Output the (x, y) coordinate of the center of the cell containing the given text.  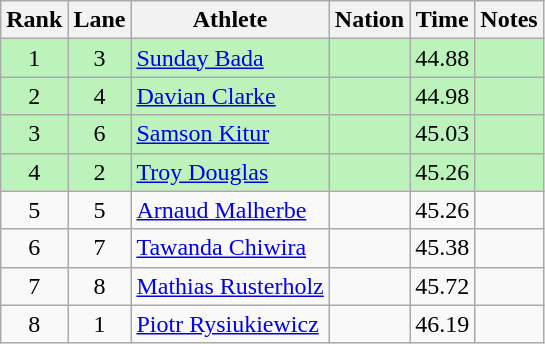
45.72 (442, 286)
Time (442, 20)
45.03 (442, 134)
Nation (369, 20)
Piotr Rysiukiewicz (230, 324)
44.88 (442, 58)
44.98 (442, 96)
46.19 (442, 324)
Rank (34, 20)
Davian Clarke (230, 96)
Samson Kitur (230, 134)
Athlete (230, 20)
Lane (100, 20)
Troy Douglas (230, 172)
Mathias Rusterholz (230, 286)
Arnaud Malherbe (230, 210)
Tawanda Chiwira (230, 248)
45.38 (442, 248)
Notes (509, 20)
Sunday Bada (230, 58)
